Return the (X, Y) coordinate for the center point of the cell that contains the specified text.  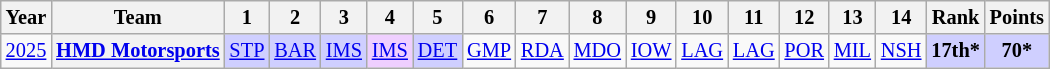
1 (248, 17)
7 (542, 17)
STP (248, 51)
Rank (955, 17)
IOW (651, 51)
5 (438, 17)
MDO (598, 51)
Team (138, 17)
2025 (26, 51)
4 (390, 17)
BAR (295, 51)
12 (804, 17)
Points (1017, 17)
6 (489, 17)
14 (901, 17)
MIL (852, 51)
17th* (955, 51)
HMD Motorsports (138, 51)
NSH (901, 51)
RDA (542, 51)
Year (26, 17)
DET (438, 51)
POR (804, 51)
8 (598, 17)
GMP (489, 51)
10 (702, 17)
2 (295, 17)
13 (852, 17)
70* (1017, 51)
9 (651, 17)
3 (344, 17)
11 (754, 17)
